Detect which cell encompasses the target text, then output its (X, Y) center coordinate. 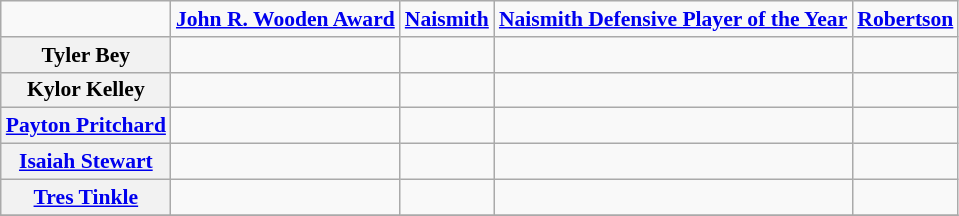
Naismith Defensive Player of the Year (673, 19)
John R. Wooden Award (286, 19)
Tyler Bey (86, 55)
Kylor Kelley (86, 90)
Naismith (447, 19)
Robertson (905, 19)
Tres Tinkle (86, 197)
Payton Pritchard (86, 126)
Isaiah Stewart (86, 162)
